From the cell containing the given text, extract its center point as [X, Y] coordinate. 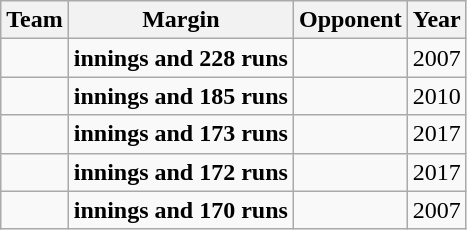
Margin [180, 20]
innings and 173 runs [180, 134]
innings and 172 runs [180, 172]
innings and 228 runs [180, 58]
Team [35, 20]
innings and 185 runs [180, 96]
innings and 170 runs [180, 210]
Opponent [350, 20]
2010 [436, 96]
Year [436, 20]
